Locate the cell with the specified text and output its (x, y) center coordinate. 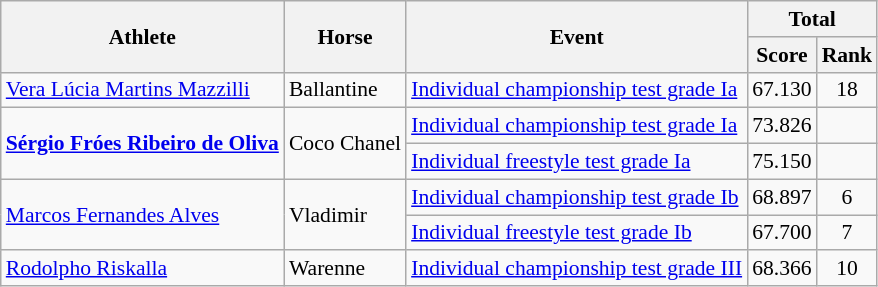
Total (812, 19)
Individual freestyle test grade Ib (576, 233)
Event (576, 36)
Rodolpho Riskalla (142, 269)
Coco Chanel (345, 144)
18 (848, 90)
10 (848, 269)
Ballantine (345, 90)
Rank (848, 55)
6 (848, 197)
Marcos Fernandes Alves (142, 214)
Warenne (345, 269)
Vera Lúcia Martins Mazzilli (142, 90)
Individual championship test grade III (576, 269)
Score (782, 55)
Athlete (142, 36)
67.700 (782, 233)
Horse (345, 36)
Sérgio Fróes Ribeiro de Oliva (142, 144)
7 (848, 233)
Individual championship test grade Ib (576, 197)
Individual freestyle test grade Ia (576, 162)
73.826 (782, 126)
67.130 (782, 90)
68.897 (782, 197)
68.366 (782, 269)
Vladimir (345, 214)
75.150 (782, 162)
